Pinpoint the cell where the given text exists, returning its (X, Y) midpoint coordinate. 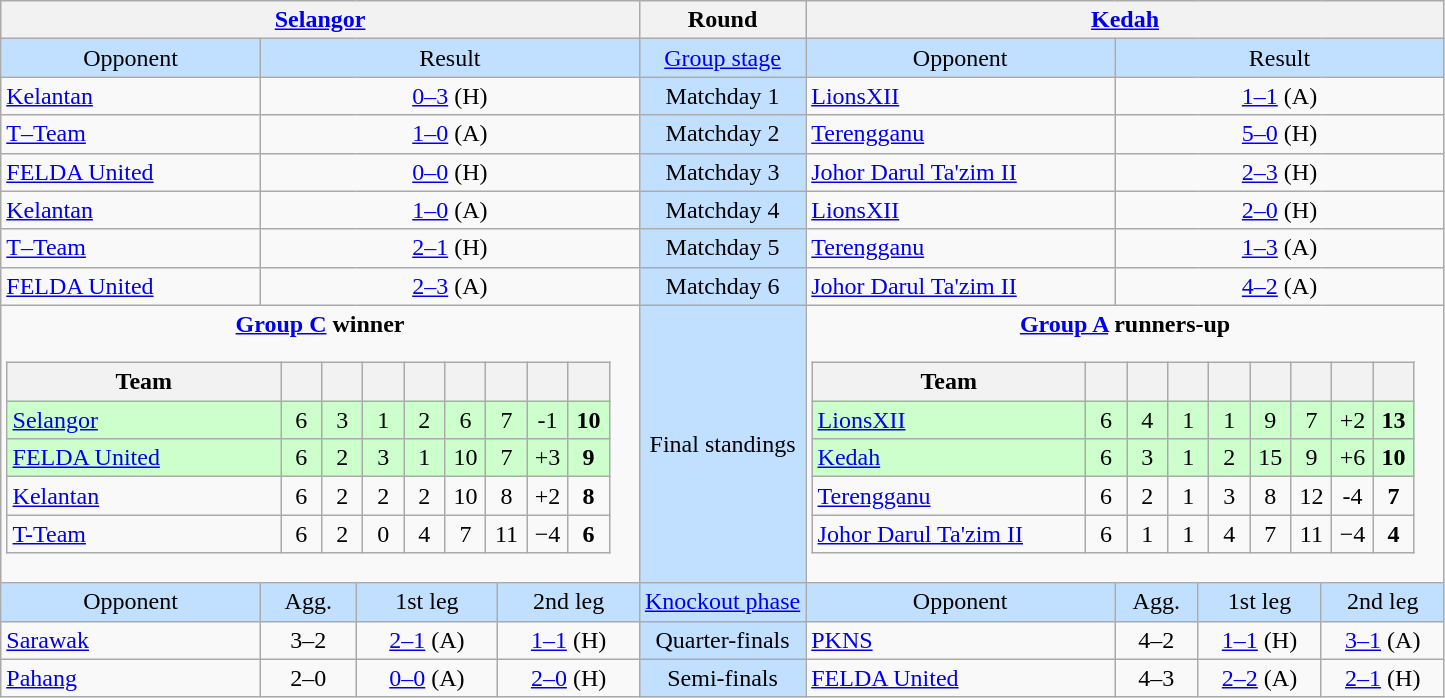
0–0 (H) (450, 172)
Matchday 6 (722, 286)
Matchday 4 (722, 210)
Knockout phase (722, 602)
Group stage (722, 58)
+6 (1352, 458)
+3 (548, 458)
Group C winner Team Selangor 6 3 1 2 6 7 -1 10 FELDA United 6 2 3 1 10 7 +3 9 Kelantan 6 2 2 2 10 8 +2 8 T-Team 6 2 0 4 7 11 −4 6 (320, 444)
4–3 (1156, 678)
4–2 (1156, 640)
Matchday 2 (722, 134)
15 (1270, 458)
Round (722, 20)
3–2 (308, 640)
Matchday 5 (722, 248)
12 (1312, 496)
1–1 (A) (1280, 96)
2–2 (A) (1260, 678)
3–1 (A) (1382, 640)
Semi-finals (722, 678)
2–3 (A) (450, 286)
13 (1394, 420)
Pahang (131, 678)
2–0 (308, 678)
T-Team (144, 534)
4–2 (A) (1280, 286)
PKNS (960, 640)
Quarter-finals (722, 640)
1–3 (A) (1280, 248)
-4 (1352, 496)
2–3 (H) (1280, 172)
5–0 (H) (1280, 134)
0 (384, 534)
0–3 (H) (450, 96)
Sarawak (131, 640)
2–1 (A) (427, 640)
Group A runners-up Team LionsXII 6 4 1 1 9 7 +2 13 Kedah 6 3 1 2 15 9 +6 10 Terengganu 6 2 1 3 8 12 -4 7 Johor Darul Ta'zim II 6 1 1 4 7 11 −4 4 (1126, 444)
-1 (548, 420)
0–0 (A) (427, 678)
Final standings (722, 444)
Matchday 1 (722, 96)
Matchday 3 (722, 172)
